Search for the cell housing the specified text and yield its (X, Y) center coordinate. 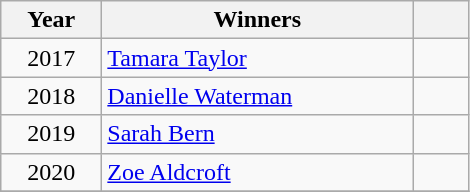
Tamara Taylor (258, 58)
2017 (52, 58)
2019 (52, 134)
Danielle Waterman (258, 96)
Sarah Bern (258, 134)
2020 (52, 172)
Year (52, 20)
Zoe Aldcroft (258, 172)
2018 (52, 96)
Winners (258, 20)
